From the cell containing the given text, extract its center point as (x, y) coordinate. 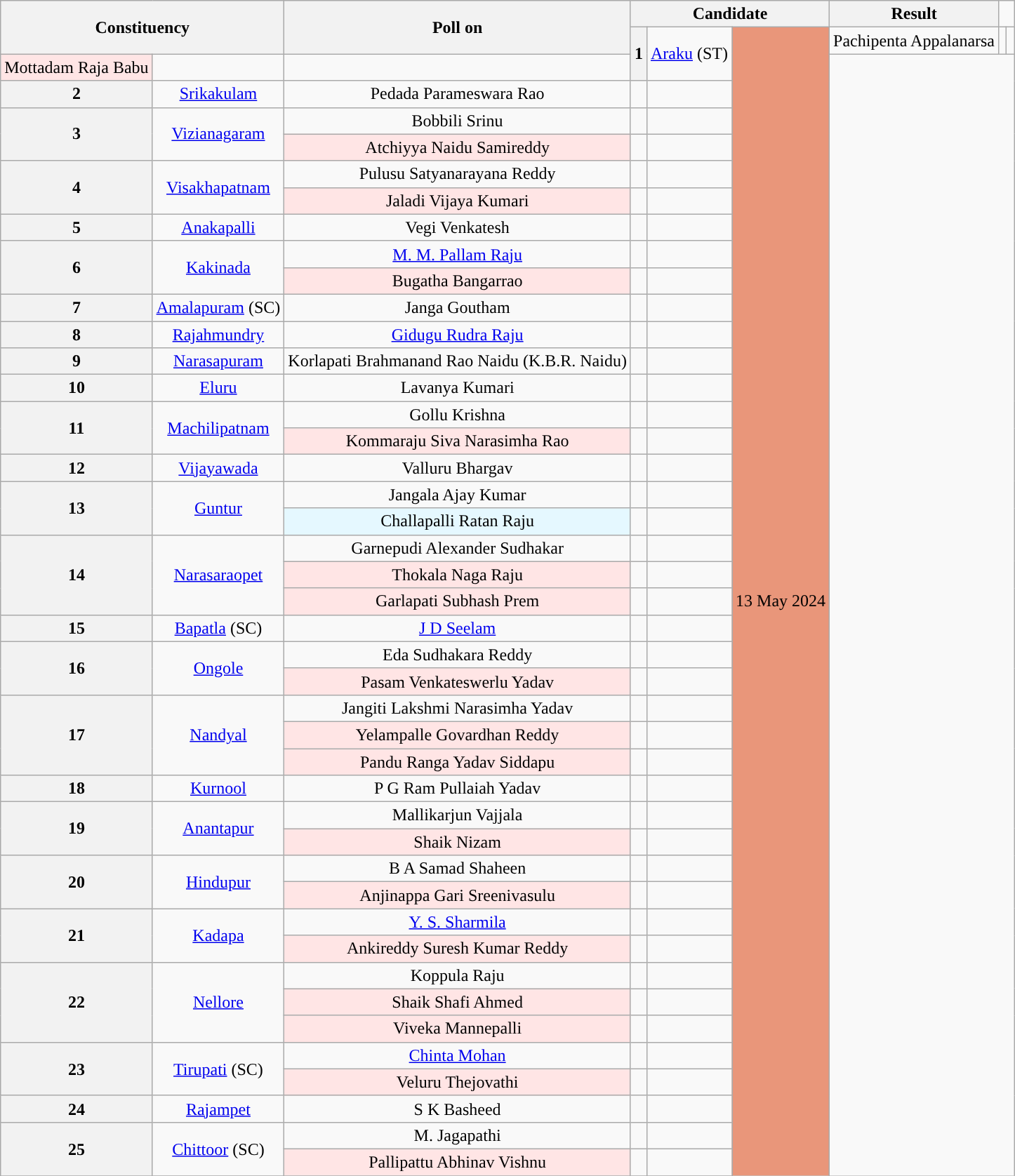
Kadapa (218, 935)
Srikakulam (218, 94)
1 (639, 54)
13 (77, 508)
Amalapuram (SC) (218, 307)
Gollu Krishna (458, 415)
Pedada Parameswara Rao (458, 94)
Nellore (218, 1002)
Kurnool (218, 789)
M. Jagapathi (458, 1135)
Thokala Naga Raju (458, 575)
S K Basheed (458, 1109)
Lavanya Kumari (458, 388)
Rajampet (218, 1109)
Eda Sudhakara Reddy (458, 655)
Viveka Mannepalli (458, 1029)
Eluru (218, 388)
Bobbili Srinu (458, 121)
Narasapuram (218, 361)
Shaik Nizam (458, 842)
5 (77, 227)
21 (77, 935)
Atchiyya Naidu Samireddy (458, 147)
3 (77, 134)
Janga Goutham (458, 307)
11 (77, 428)
22 (77, 1002)
13 May 2024 (781, 602)
Gidugu Rudra Raju (458, 335)
19 (77, 829)
Chittoor (SC) (218, 1149)
Bugatha Bangarrao (458, 281)
Pulusu Satyanarayana Reddy (458, 174)
Korlapati Brahmanand Rao Naidu (K.B.R. Naidu) (458, 361)
25 (77, 1149)
Visakhapatnam (218, 187)
18 (77, 789)
Constituency (142, 27)
4 (77, 187)
Mallikarjun Vajjala (458, 815)
Valluru Bhargav (458, 468)
Guntur (218, 508)
Pallipattu Abhinav Vishnu (458, 1162)
Anantapur (218, 829)
17 (77, 735)
15 (77, 628)
Yelampalle Govardhan Reddy (458, 735)
Ongole (218, 668)
7 (77, 307)
Ankireddy Suresh Kumar Reddy (458, 949)
16 (77, 668)
Araku (ST) (689, 54)
Tirupati (SC) (218, 1069)
Challapalli Ratan Raju (458, 521)
Rajahmundry (218, 335)
Jaladi Vijaya Kumari (458, 201)
Kakinada (218, 267)
8 (77, 335)
J D Seelam (458, 628)
P G Ram Pullaiah Yadav (458, 789)
Mottadam Raja Babu (77, 67)
Pachipenta Appalanarsa (914, 41)
Machilipatnam (218, 428)
Y. S. Sharmila (458, 922)
14 (77, 575)
12 (77, 468)
Jangiti Lakshmi Narasimha Yadav (458, 708)
Hindupur (218, 882)
Chinta Mohan (458, 1055)
Shaik Shafi Ahmed (458, 1002)
Jangala Ajay Kumar (458, 495)
Veluru Thejovathi (458, 1082)
23 (77, 1069)
Poll on (458, 27)
10 (77, 388)
Candidate (730, 14)
Narasaraopet (218, 575)
Koppula Raju (458, 975)
Vizianagaram (218, 134)
Nandyal (218, 735)
Bapatla (SC) (218, 628)
Kommaraju Siva Narasimha Rao (458, 441)
B A Samad Shaheen (458, 869)
M. M. Pallam Raju (458, 254)
20 (77, 882)
Anakapalli (218, 227)
2 (77, 94)
Vijayawada (218, 468)
Pandu Ranga Yadav Siddapu (458, 761)
24 (77, 1109)
Pasam Venkateswerlu Yadav (458, 681)
Garlapati Subhash Prem (458, 601)
Garnepudi Alexander Sudhakar (458, 548)
Vegi Venkatesh (458, 227)
Anjinappa Gari Sreenivasulu (458, 895)
Result (914, 14)
9 (77, 361)
6 (77, 267)
